Return the (x, y) coordinate for the center point of the cell that contains the specified text.  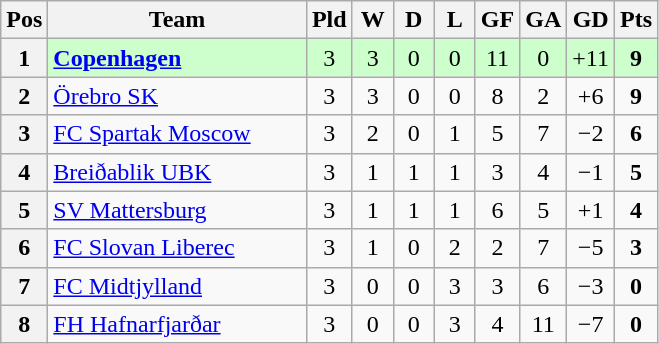
Copenhagen (178, 58)
FC Midtjylland (178, 286)
−7 (591, 324)
D (414, 20)
Pld (329, 20)
Pos (24, 20)
−2 (591, 134)
GF (497, 20)
+11 (591, 58)
+6 (591, 96)
GD (591, 20)
L (454, 20)
−3 (591, 286)
W (372, 20)
FH Hafnarfjarðar (178, 324)
−1 (591, 172)
Breiðablik UBK (178, 172)
SV Mattersburg (178, 210)
Pts (636, 20)
+1 (591, 210)
−5 (591, 248)
Team (178, 20)
FC Spartak Moscow (178, 134)
Örebro SK (178, 96)
FC Slovan Liberec (178, 248)
GA (544, 20)
